Extract the (X, Y) coordinate from the center of the cell holding the provided text.  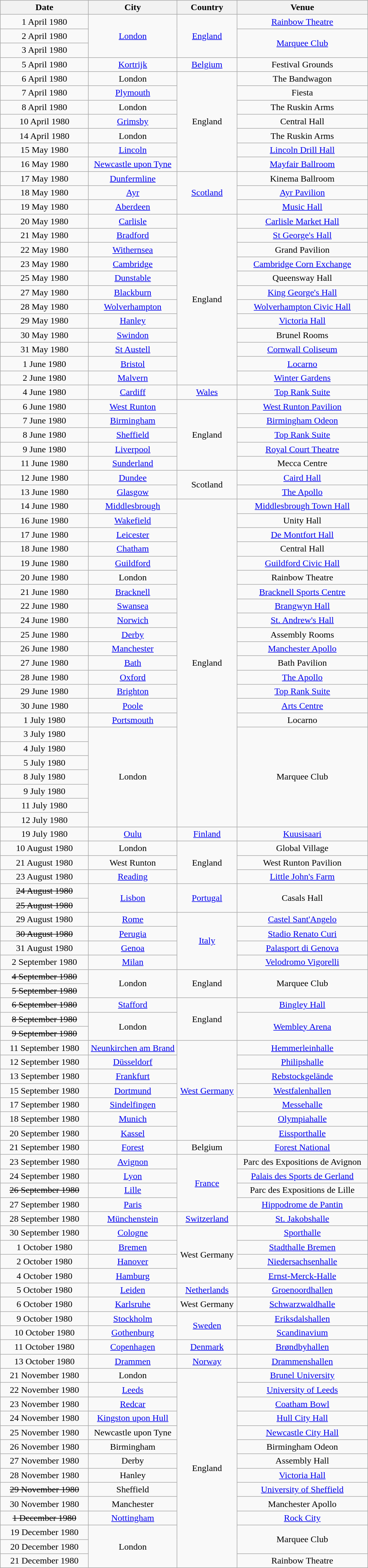
Assembly Hall (302, 1461)
Hanover (133, 1261)
Guildford Civic Hall (302, 563)
18 September 1980 (45, 1119)
3 July 1980 (45, 734)
Brunel Rooms (302, 335)
30 November 1980 (45, 1504)
Norway (207, 1361)
11 June 1980 (45, 464)
Perugia (133, 934)
Leiden (133, 1290)
Brangwyn Hall (302, 606)
St Austell (133, 349)
Copenhagen (133, 1347)
29 August 1980 (45, 920)
Country (207, 7)
Hamburg (133, 1276)
Fiesta (302, 93)
28 November 1980 (45, 1475)
17 May 1980 (45, 179)
5 April 1980 (45, 64)
Palais des Sports de Gerland (302, 1176)
Carlisle (133, 221)
12 July 1980 (45, 820)
Aberdeen (133, 207)
Swansea (133, 606)
St. Andrew's Hall (302, 620)
Genoa (133, 948)
Sindelfingen (133, 1105)
23 May 1980 (45, 264)
Rock City (302, 1518)
Cornwall Coliseum (302, 349)
Drammenshallen (302, 1361)
Avignon (133, 1162)
Nottingham (133, 1518)
18 May 1980 (45, 193)
4 October 1980 (45, 1276)
Kassel (133, 1133)
University of Sheffield (302, 1489)
Cologne (133, 1233)
Leicester (133, 535)
12 June 1980 (45, 478)
31 August 1980 (45, 948)
19 December 1980 (45, 1532)
Bracknell Sports Centre (302, 592)
6 October 1980 (45, 1304)
1 December 1980 (45, 1518)
Brunel University (302, 1376)
4 June 1980 (45, 392)
16 May 1980 (45, 164)
25 November 1980 (45, 1432)
19 May 1980 (45, 207)
Brighton (133, 692)
Ayr Pavilion (302, 193)
28 September 1980 (45, 1219)
Eriksdalshallen (302, 1318)
Stafford (133, 1005)
Lincoln Drill Hall (302, 150)
Dunfermline (133, 179)
30 August 1980 (45, 934)
Westfalenhallen (302, 1091)
Glasgow (133, 492)
1 April 1980 (45, 22)
22 November 1980 (45, 1390)
Malvern (133, 378)
Philipshalle (302, 1062)
Sweden (207, 1325)
Neunkirchen am Brand (133, 1048)
10 October 1980 (45, 1333)
Venue (302, 7)
7 April 1980 (45, 93)
Portugal (207, 898)
21 June 1980 (45, 592)
6 June 1980 (45, 406)
24 June 1980 (45, 620)
Gothenburg (133, 1333)
29 May 1980 (45, 321)
Munich (133, 1119)
1 July 1980 (45, 720)
Dortmund (133, 1091)
Global Village (302, 848)
2 October 1980 (45, 1261)
Kuusisaari (302, 834)
Date (45, 7)
Royal Court Theatre (302, 449)
1 October 1980 (45, 1247)
20 December 1980 (45, 1547)
9 June 1980 (45, 449)
11 July 1980 (45, 805)
23 August 1980 (45, 877)
Wales (207, 392)
24 August 1980 (45, 891)
Sunderland (133, 464)
King George's Hall (302, 292)
Palasport di Genova (302, 948)
Messehalle (302, 1105)
21 December 1980 (45, 1561)
8 July 1980 (45, 777)
26 June 1980 (45, 649)
Düsseldorf (133, 1062)
21 May 1980 (45, 235)
Middlesbrough (133, 506)
25 August 1980 (45, 905)
28 June 1980 (45, 677)
Grimsby (133, 121)
Milan (133, 962)
13 September 1980 (45, 1076)
Denmark (207, 1347)
Cambridge Corn Exchange (302, 264)
Wakefield (133, 520)
Switzerland (207, 1219)
1 June 1980 (45, 364)
Niedersachsenhalle (302, 1261)
Karlsruhe (133, 1304)
Olympiahalle (302, 1119)
8 September 1980 (45, 1019)
Lisbon (133, 898)
Eissporthalle (302, 1133)
Kortrijk (133, 64)
9 July 1980 (45, 791)
13 June 1980 (45, 492)
14 April 1980 (45, 136)
21 September 1980 (45, 1148)
22 May 1980 (45, 250)
12 September 1980 (45, 1062)
6 April 1980 (45, 79)
14 June 1980 (45, 506)
Cardiff (133, 392)
Forest National (302, 1148)
Carlisle Market Hall (302, 221)
Festival Grounds (302, 64)
Parc des Expositions de Avignon (302, 1162)
29 November 1980 (45, 1489)
Rebstockgelände (302, 1076)
5 July 1980 (45, 763)
Winter Gardens (302, 378)
20 June 1980 (45, 577)
Unity Hall (302, 520)
Schwarzwaldhalle (302, 1304)
St. Jakobshalle (302, 1219)
Oulu (133, 834)
15 May 1980 (45, 150)
Dundee (133, 478)
Parc des Expositions de Lille (302, 1190)
Drammen (133, 1361)
Plymouth (133, 93)
Lincoln (133, 150)
19 June 1980 (45, 563)
Bingley Hall (302, 1005)
13 October 1980 (45, 1361)
Withernsea (133, 250)
2 June 1980 (45, 378)
Newcastle City Hall (302, 1432)
Wolverhampton Civic Hall (302, 307)
Redcar (133, 1404)
Brøndbyhallen (302, 1347)
Dunstable (133, 278)
Blackburn (133, 292)
3 April 1980 (45, 50)
City (133, 7)
6 September 1980 (45, 1005)
St George's Hall (302, 235)
2 April 1980 (45, 36)
5 October 1980 (45, 1290)
Leeds (133, 1390)
30 June 1980 (45, 706)
18 June 1980 (45, 549)
Norwich (133, 620)
Bath (133, 663)
27 September 1980 (45, 1204)
Stadio Renato Curi (302, 934)
Poole (133, 706)
Hippodrome de Pantin (302, 1204)
11 October 1980 (45, 1347)
Reading (133, 877)
Little John's Farm (302, 877)
Kingston upon Hull (133, 1418)
17 June 1980 (45, 535)
Chatham (133, 549)
10 August 1980 (45, 848)
Rome (133, 920)
25 June 1980 (45, 635)
7 June 1980 (45, 421)
France (207, 1183)
15 September 1980 (45, 1091)
Wembley Arena (302, 1026)
Ayr (133, 193)
9 September 1980 (45, 1033)
Swindon (133, 335)
23 September 1980 (45, 1162)
Arts Centre (302, 706)
27 May 1980 (45, 292)
21 August 1980 (45, 862)
Assembly Rooms (302, 635)
21 November 1980 (45, 1376)
Music Hall (302, 207)
4 July 1980 (45, 748)
Bremen (133, 1247)
Hemmerleinhalle (302, 1048)
Lille (133, 1190)
Sporthalle (302, 1233)
20 May 1980 (45, 221)
Paris (133, 1204)
11 September 1980 (45, 1048)
Oxford (133, 677)
Middlesbrough Town Hall (302, 506)
Bracknell (133, 592)
Castel Sant'Angelo (302, 920)
Stadthalle Bremen (302, 1247)
The Bandwagon (302, 79)
26 September 1980 (45, 1190)
Mayfair Ballroom (302, 164)
University of Leeds (302, 1390)
Wolverhampton (133, 307)
Bristol (133, 364)
24 September 1980 (45, 1176)
Grand Pavilion (302, 250)
Netherlands (207, 1290)
4 September 1980 (45, 976)
Italy (207, 941)
Lyon (133, 1176)
Cambridge (133, 264)
9 October 1980 (45, 1318)
16 June 1980 (45, 520)
8 June 1980 (45, 435)
Queensway Hall (302, 278)
30 September 1980 (45, 1233)
10 April 1980 (45, 121)
26 November 1980 (45, 1447)
Portsmouth (133, 720)
Bath Pavilion (302, 663)
5 September 1980 (45, 991)
28 May 1980 (45, 307)
Frankfurt (133, 1076)
31 May 1980 (45, 349)
30 May 1980 (45, 335)
17 September 1980 (45, 1105)
Stockholm (133, 1318)
De Montfort Hall (302, 535)
Casals Hall (302, 898)
27 November 1980 (45, 1461)
29 June 1980 (45, 692)
Forest (133, 1148)
Groenoordhallen (302, 1290)
25 May 1980 (45, 278)
27 June 1980 (45, 663)
22 June 1980 (45, 606)
20 September 1980 (45, 1133)
Münchenstein (133, 1219)
Scandinavium (302, 1333)
19 July 1980 (45, 834)
Finland (207, 834)
8 April 1980 (45, 107)
Hull City Hall (302, 1418)
2 September 1980 (45, 962)
Bradford (133, 235)
Ernst-Merck-Halle (302, 1276)
24 November 1980 (45, 1418)
Kinema Ballroom (302, 179)
Mecca Centre (302, 464)
Liverpool (133, 449)
Caird Hall (302, 478)
Guildford (133, 563)
Velodromo Vigorelli (302, 962)
23 November 1980 (45, 1404)
Coatham Bowl (302, 1404)
